Provide the (X, Y) coordinate of the cell's center where the given text is located.  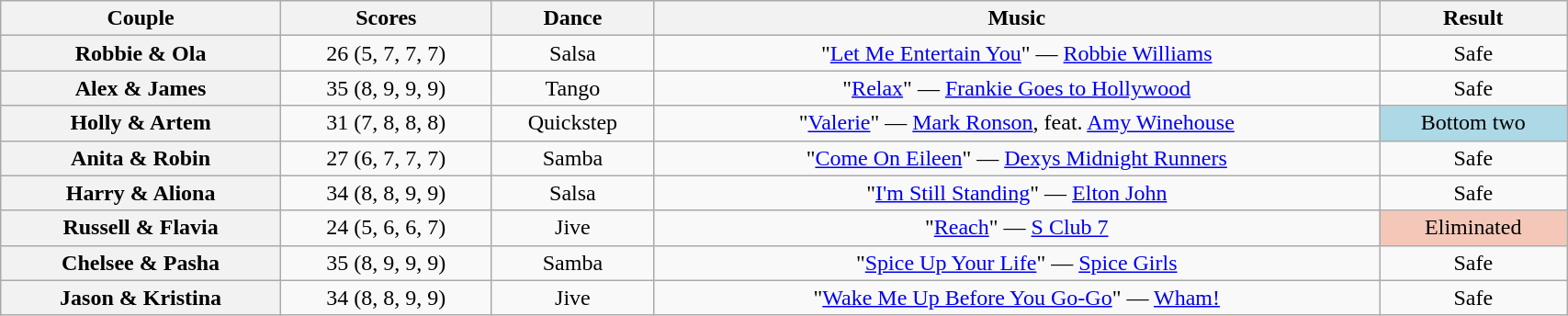
Harry & Aliona (141, 193)
Result (1473, 18)
Jason & Kristina (141, 298)
"I'm Still Standing" — Elton John (1017, 193)
"Spice Up Your Life" — Spice Girls (1017, 263)
27 (6, 7, 7, 7) (386, 158)
26 (5, 7, 7, 7) (386, 53)
Robbie & Ola (141, 53)
"Let Me Entertain You" — Robbie Williams (1017, 53)
"Relax" — Frankie Goes to Hollywood (1017, 88)
Alex & James (141, 88)
24 (5, 6, 6, 7) (386, 228)
Music (1017, 18)
Chelsee & Pasha (141, 263)
31 (7, 8, 8, 8) (386, 123)
Couple (141, 18)
"Valerie" — Mark Ronson, feat. Amy Winehouse (1017, 123)
"Reach" — S Club 7 (1017, 228)
Eliminated (1473, 228)
Quickstep (573, 123)
"Come On Eileen" — Dexys Midnight Runners (1017, 158)
"Wake Me Up Before You Go-Go" — Wham! (1017, 298)
Tango (573, 88)
Bottom two (1473, 123)
Anita & Robin (141, 158)
Dance (573, 18)
Scores (386, 18)
Holly & Artem (141, 123)
Russell & Flavia (141, 228)
